Extract the (x, y) coordinate from the center of the cell holding the provided text.  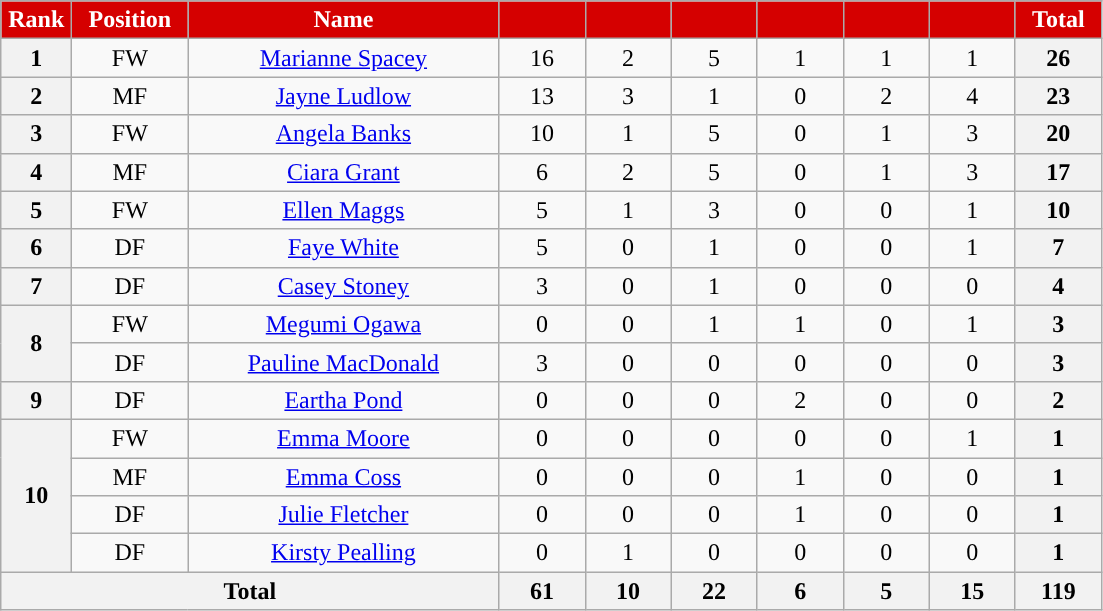
Pauline MacDonald (344, 362)
9 (36, 400)
26 (1058, 58)
61 (542, 591)
20 (1058, 134)
16 (542, 58)
Megumi Ogawa (344, 324)
22 (714, 591)
Ellen Maggs (344, 210)
Name (344, 20)
Ciara Grant (344, 172)
23 (1058, 96)
Eartha Pond (344, 400)
Julie Fletcher (344, 515)
Marianne Spacey (344, 58)
119 (1058, 591)
Emma Moore (344, 438)
Angela Banks (344, 134)
13 (542, 96)
Position (130, 20)
Faye White (344, 248)
8 (36, 343)
Casey Stoney (344, 286)
Rank (36, 20)
Emma Coss (344, 477)
15 (972, 591)
Kirsty Pealling (344, 553)
17 (1058, 172)
Jayne Ludlow (344, 96)
